Capture the cell that displays the provided text and extract its (X, Y) central coordinate. 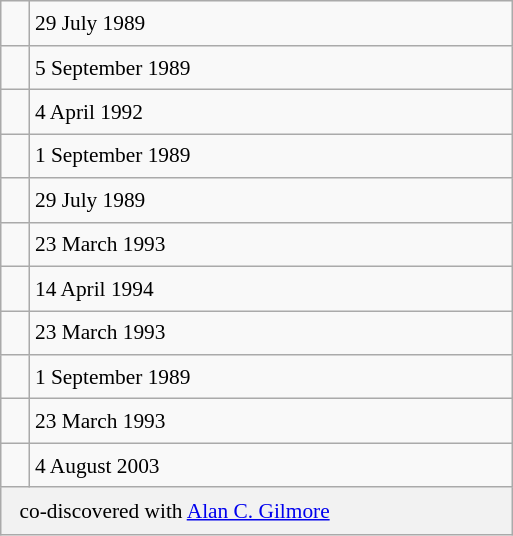
co-discovered with Alan C. Gilmore (256, 511)
4 April 1992 (271, 112)
4 August 2003 (271, 465)
14 April 1994 (271, 288)
5 September 1989 (271, 67)
